Scan for the cell matching the given text and deliver its (X, Y) coordinate at center. 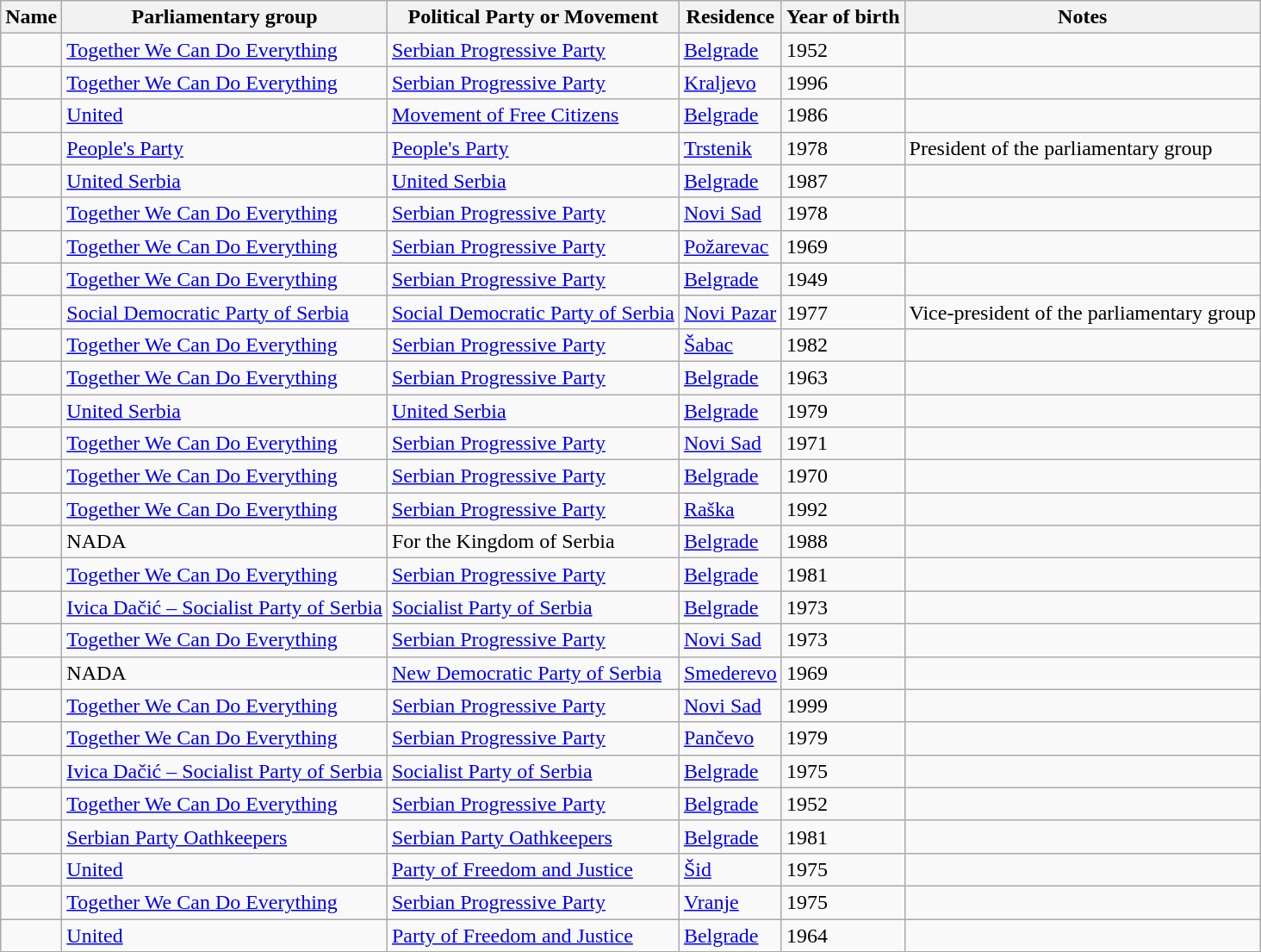
Trstenik (730, 148)
For the Kingdom of Serbia (532, 542)
1988 (842, 542)
Year of birth (842, 17)
1996 (842, 83)
1999 (842, 706)
1970 (842, 476)
Political Party or Movement (532, 17)
1971 (842, 444)
Kraljevo (730, 83)
1963 (842, 377)
New Democratic Party of Serbia (532, 673)
Residence (730, 17)
1986 (842, 115)
Movement of Free Citizens (532, 115)
President of the parliamentary group (1082, 148)
Požarevac (730, 246)
Šabac (730, 345)
Novi Pazar (730, 312)
Raška (730, 509)
Vice-president of the parliamentary group (1082, 312)
Šid (730, 869)
Name (31, 17)
Parliamentary group (225, 17)
Pančevo (730, 738)
Smederevo (730, 673)
Notes (1082, 17)
1982 (842, 345)
Vranje (730, 902)
1949 (842, 279)
1987 (842, 181)
1964 (842, 935)
1977 (842, 312)
1992 (842, 509)
